Extract the (X, Y) coordinate from the center of the cell holding the provided text.  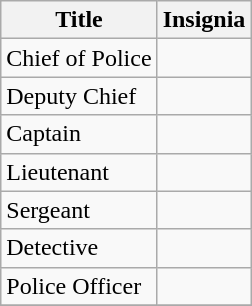
Insignia (204, 20)
Captain (79, 134)
Lieutenant (79, 172)
Deputy Chief (79, 96)
Police Officer (79, 286)
Title (79, 20)
Detective (79, 248)
Sergeant (79, 210)
Chief of Police (79, 58)
